From the cell containing the given text, extract its center point as (x, y) coordinate. 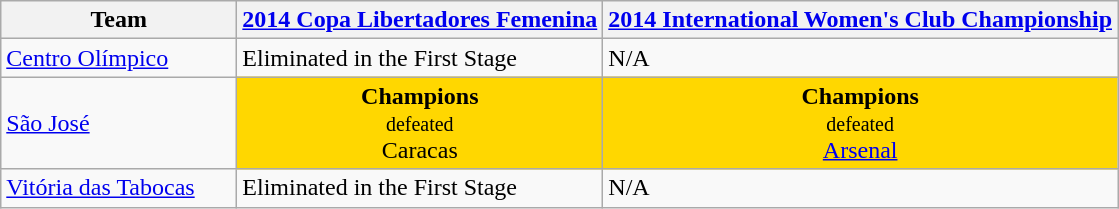
Championsdefeated Caracas (420, 123)
Centro Olímpico (119, 58)
2014 International Women's Club Championship (860, 20)
Team (119, 20)
Championsdefeated Arsenal (860, 123)
São José (119, 123)
Vitória das Tabocas (119, 188)
2014 Copa Libertadores Femenina (420, 20)
